Capture the cell that displays the provided text and extract its (x, y) central coordinate. 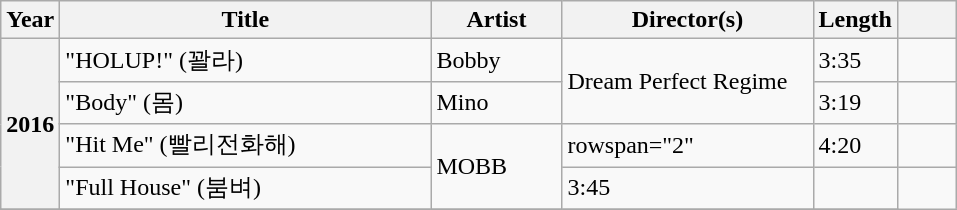
4:20 (855, 146)
Director(s) (688, 20)
3:35 (855, 60)
Bobby (496, 60)
"HOLUP!" (꽐라) (246, 60)
rowspan="2" (688, 146)
Dream Perfect Regime (688, 82)
2016 (30, 124)
3:19 (855, 102)
Mino (496, 102)
Artist (496, 20)
Title (246, 20)
Year (30, 20)
"Full House" (붐벼) (246, 188)
"Body" (몸) (246, 102)
3:45 (688, 188)
Length (855, 20)
MOBB (496, 166)
"Hit Me" (빨리전화해) (246, 146)
